Pinpoint the cell where the given text exists, returning its (X, Y) midpoint coordinate. 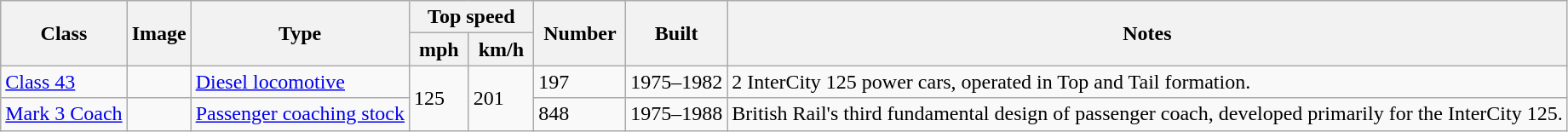
km/h (501, 49)
Class (64, 33)
Number (580, 33)
Diesel locomotive (300, 82)
Passenger coaching stock (300, 114)
Built (676, 33)
Notes (1147, 33)
mph (439, 49)
Mark 3 Coach (64, 114)
201 (501, 98)
British Rail's third fundamental design of passenger coach, developed primarily for the InterCity 125. (1147, 114)
1975–1988 (676, 114)
125 (439, 98)
197 (580, 82)
Image (158, 33)
Type (300, 33)
2 InterCity 125 power cars, operated in Top and Tail formation. (1147, 82)
Top speed (471, 17)
Class 43 (64, 82)
1975–1982 (676, 82)
848 (580, 114)
